Capture the cell that displays the provided text and extract its (X, Y) central coordinate. 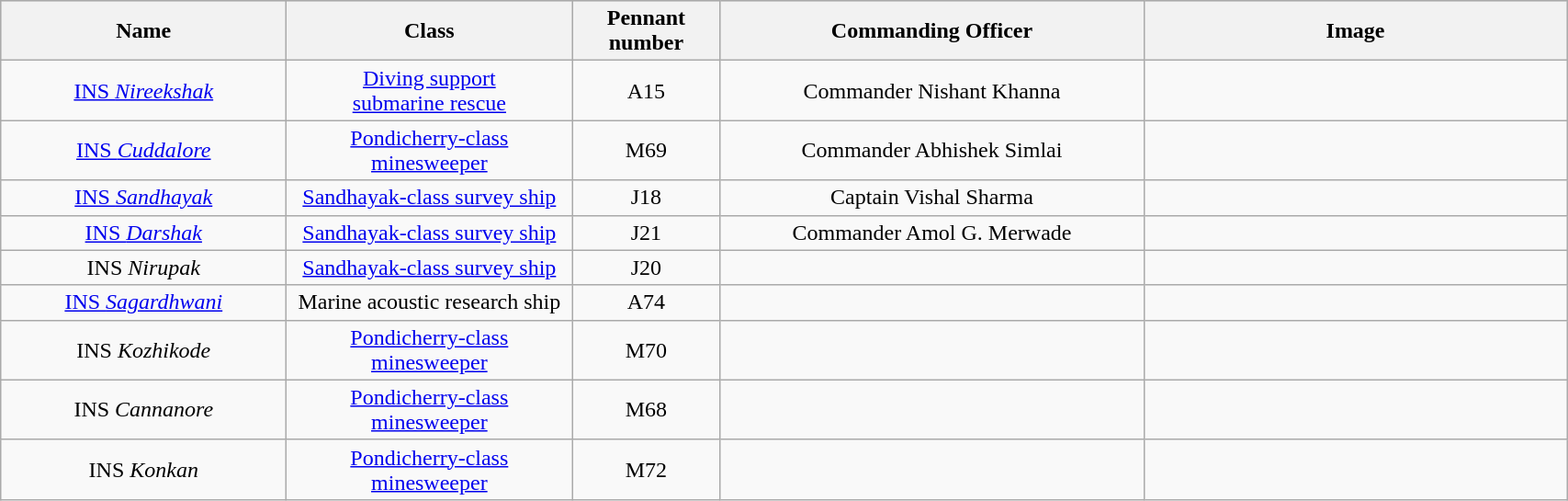
Commanding Officer (931, 31)
INS Cuddalore (143, 151)
Captain Vishal Sharma (931, 198)
Pennant number (647, 31)
Commander Nishant Khanna (931, 90)
J20 (647, 268)
INS Nirupak (143, 268)
Class (430, 31)
A74 (647, 302)
Image (1356, 31)
INS Darshak (143, 233)
J21 (647, 233)
INS Nireekshak (143, 90)
INS Konkan (143, 469)
A15 (647, 90)
INS Sagardhwani (143, 302)
Marine acoustic research ship (430, 302)
M72 (647, 469)
Name (143, 31)
Diving supportsubmarine rescue (430, 90)
INS Cannanore (143, 410)
INS Sandhayak (143, 198)
Commander Abhishek Simlai (931, 151)
INS Kozhikode (143, 349)
M70 (647, 349)
J18 (647, 198)
M69 (647, 151)
Commander Amol G. Merwade (931, 233)
M68 (647, 410)
